Provide the [X, Y] coordinate of the cell's center where the given text is located.  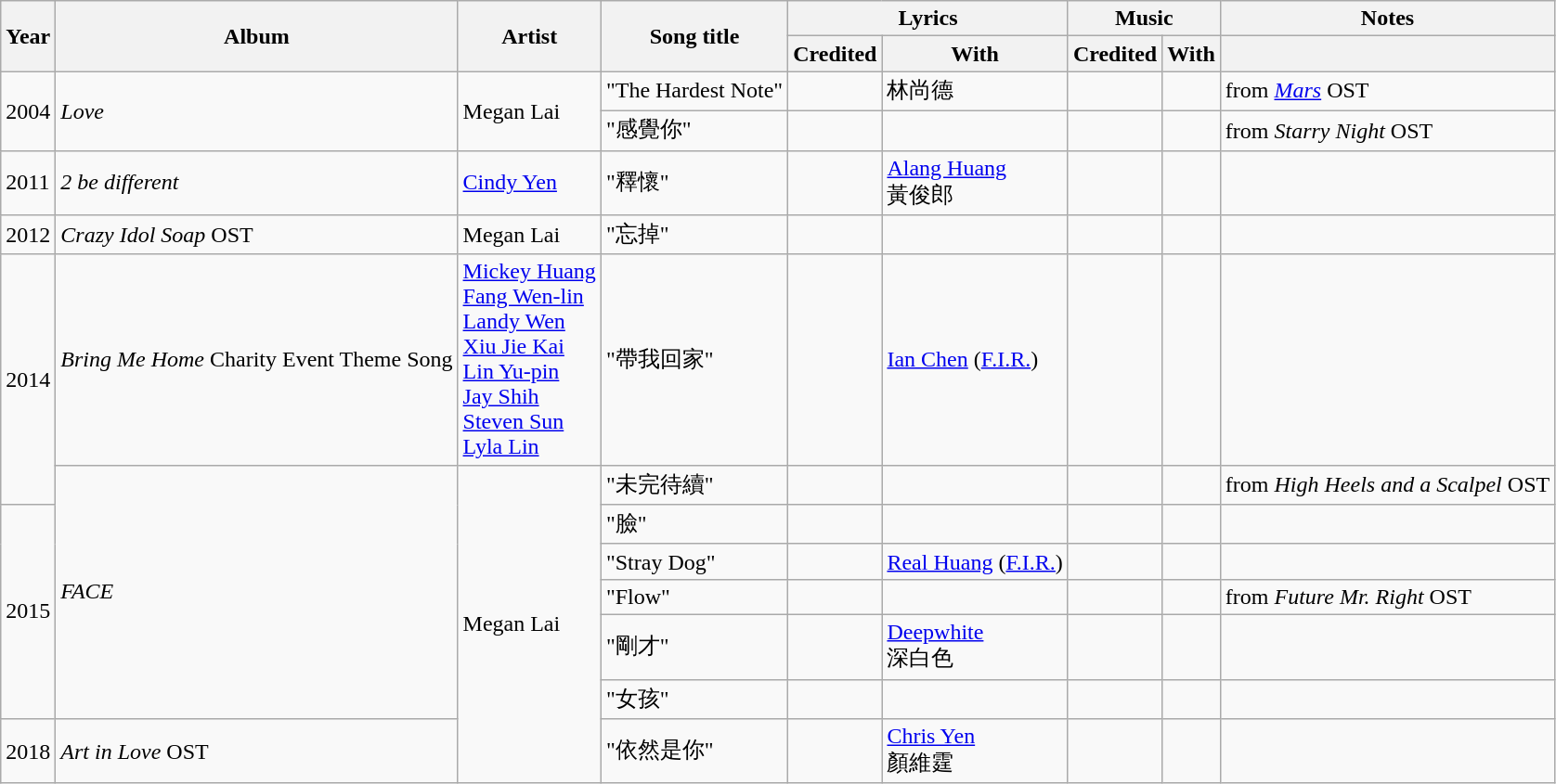
from Starry Night OST [1387, 130]
Crazy Idol Soap OST [256, 236]
"Stray Dog" [694, 561]
林尚德 [975, 91]
"忘掉" [694, 236]
"帶我回家" [694, 360]
"The Hardest Note" [694, 91]
from Mars OST [1387, 91]
"剛才" [694, 647]
Mickey HuangFang Wen-linLandy WenXiu Jie KaiLin Yu-pinJay ShihSteven SunLyla Lin [529, 360]
Deepwhite深白色 [975, 647]
2011 [28, 183]
"依然是你" [694, 752]
2014 [28, 379]
2004 [28, 111]
Real Huang (F.I.R.) [975, 561]
"臉" [694, 525]
Year [28, 36]
"Flow" [694, 597]
Ian Chen (F.I.R.) [975, 360]
Chris Yen顏維霆 [975, 752]
Bring Me Home Charity Event Theme Song [256, 360]
"女孩" [694, 700]
Love [256, 111]
2015 [28, 612]
2018 [28, 752]
Notes [1387, 19]
FACE [256, 592]
Cindy Yen [529, 183]
2012 [28, 236]
Artist [529, 36]
Music [1144, 19]
"感覺你" [694, 130]
Song title [694, 36]
Alang Huang黃俊郎 [975, 183]
2 be different [256, 183]
"未完待續" [694, 484]
"釋懷" [694, 183]
Art in Love OST [256, 752]
from High Heels and a Scalpel OST [1387, 484]
from Future Mr. Right OST [1387, 597]
Lyrics [928, 19]
Album [256, 36]
